Search for the cell housing the specified text and yield its [X, Y] center coordinate. 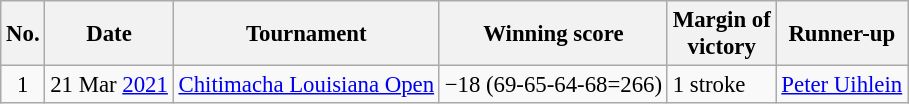
Chitimacha Louisiana Open [306, 85]
No. [23, 34]
1 stroke [722, 85]
Tournament [306, 34]
Winning score [553, 34]
Runner-up [842, 34]
1 [23, 85]
Margin ofvictory [722, 34]
−18 (69-65-64-68=266) [553, 85]
Date [109, 34]
21 Mar 2021 [109, 85]
Peter Uihlein [842, 85]
